Return [x, y] of the center of cell containing provided text 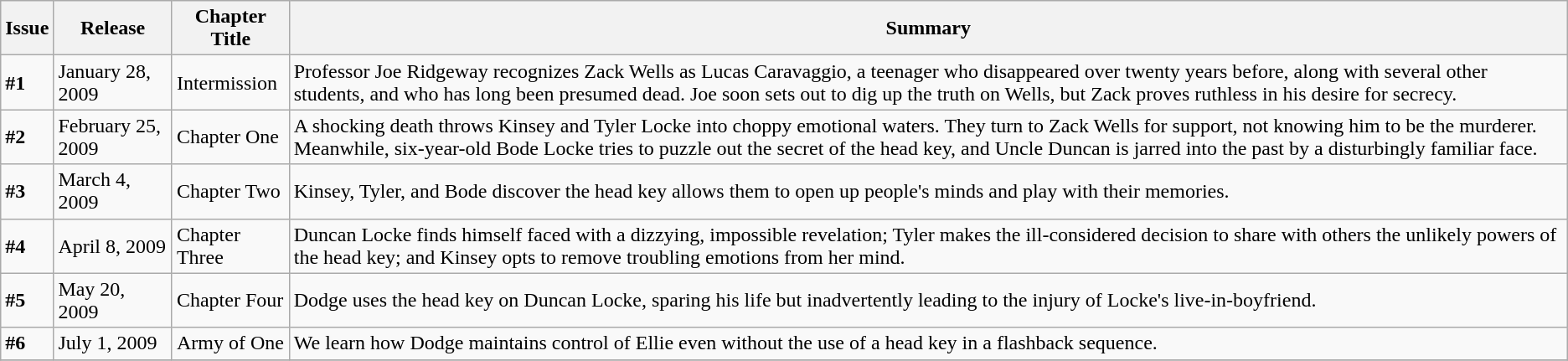
Chapter One [230, 137]
#3 [27, 191]
Army of One [230, 343]
March 4, 2009 [113, 191]
Chapter Three [230, 246]
May 20, 2009 [113, 300]
Chapter Four [230, 300]
Kinsey, Tyler, and Bode discover the head key allows them to open up people's minds and play with their memories. [928, 191]
January 28, 2009 [113, 82]
#6 [27, 343]
February 25, 2009 [113, 137]
April 8, 2009 [113, 246]
Dodge uses the head key on Duncan Locke, sparing his life but inadvertently leading to the injury of Locke's live-in-boyfriend. [928, 300]
Intermission [230, 82]
#5 [27, 300]
#4 [27, 246]
#1 [27, 82]
Chapter Title [230, 28]
Summary [928, 28]
Issue [27, 28]
Chapter Two [230, 191]
We learn how Dodge maintains control of Ellie even without the use of a head key in a flashback sequence. [928, 343]
Release [113, 28]
#2 [27, 137]
July 1, 2009 [113, 343]
